Locate the cell with the specified text and output its (x, y) center coordinate. 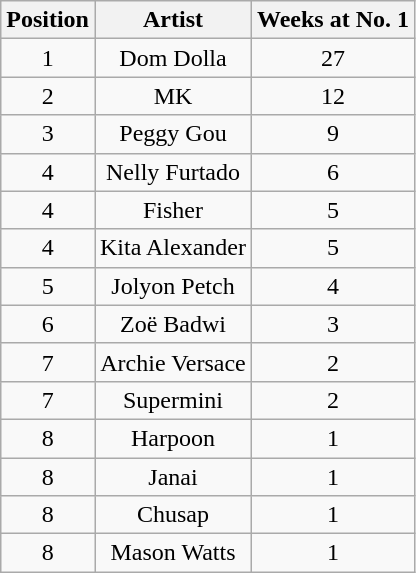
Chusap (172, 515)
Fisher (172, 210)
Mason Watts (172, 553)
Artist (172, 20)
Kita Alexander (172, 248)
MK (172, 96)
Nelly Furtado (172, 172)
27 (334, 58)
Janai (172, 477)
Supermini (172, 400)
12 (334, 96)
Harpoon (172, 438)
Dom Dolla (172, 58)
Position (48, 20)
Weeks at No. 1 (334, 20)
Peggy Gou (172, 134)
Zoë Badwi (172, 324)
9 (334, 134)
Jolyon Petch (172, 286)
Archie Versace (172, 362)
